Provide the (X, Y) coordinate of the cell's center where the given text is located.  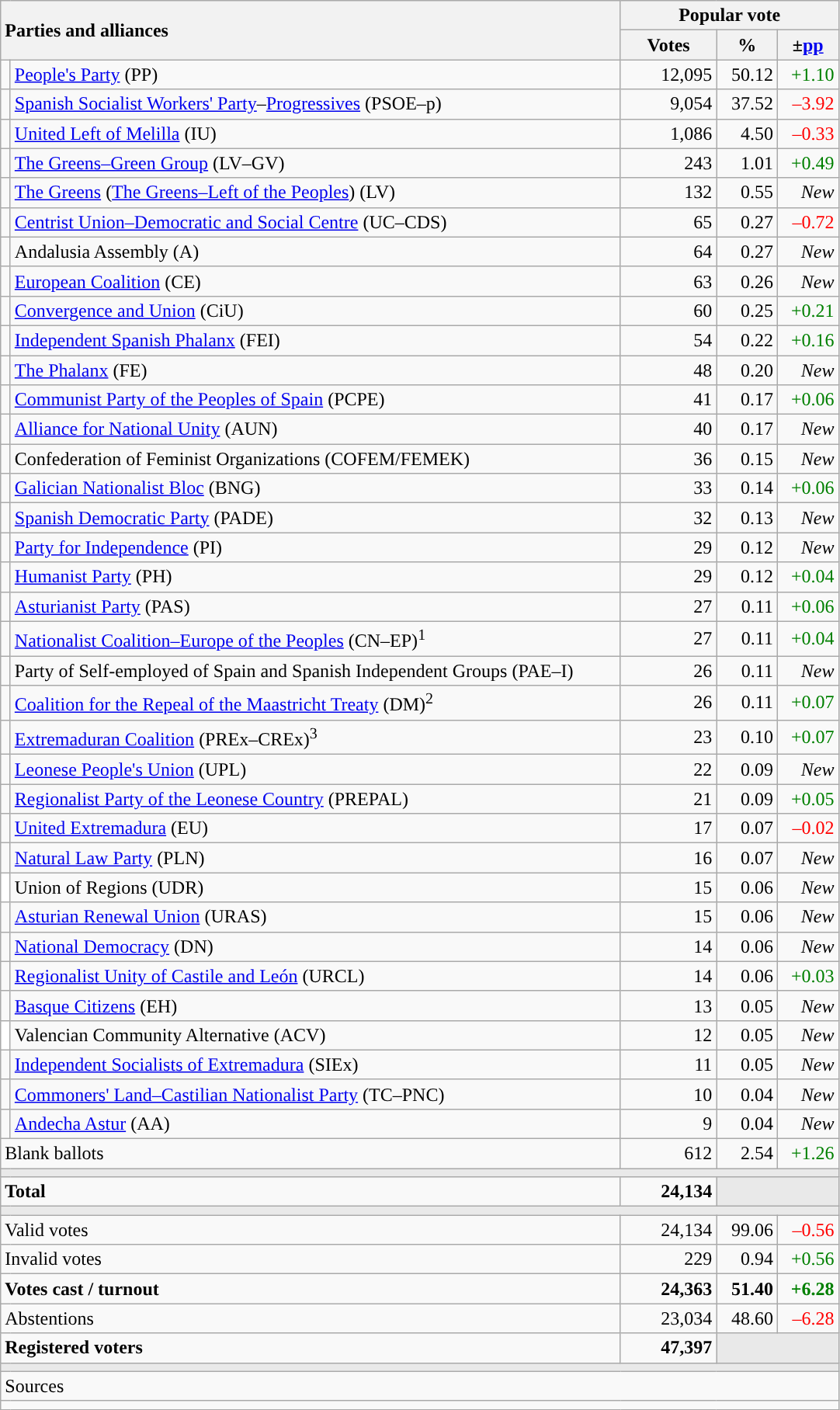
54 (668, 340)
The Phalanx (FE) (315, 370)
0.20 (747, 370)
United Left of Melilla (IU) (315, 134)
±pp (807, 45)
9 (668, 1124)
+0.21 (807, 311)
–0.02 (807, 828)
Andalusia Assembly (A) (315, 252)
24,363 (668, 1289)
People's Party (PP) (315, 75)
Coalition for the Repeal of the Maastricht Treaty (DM)2 (315, 703)
Popular vote (730, 16)
Regionalist Party of the Leonese Country (PREPAL) (315, 799)
Regionalist Unity of Castile and León (URCL) (315, 976)
612 (668, 1154)
11 (668, 1064)
–0.56 (807, 1230)
50.12 (747, 75)
48 (668, 370)
The Greens–Green Group (LV–GV) (315, 163)
0.22 (747, 340)
National Democracy (DN) (315, 946)
–0.72 (807, 222)
Basque Citizens (EH) (315, 1005)
+0.16 (807, 340)
Union of Regions (UDR) (315, 887)
48.60 (747, 1318)
The Greens (The Greens–Left of the Peoples) (LV) (315, 193)
99.06 (747, 1230)
10 (668, 1094)
+0.03 (807, 976)
1,086 (668, 134)
Extremaduran Coalition (PREx–CREx)3 (315, 738)
0.25 (747, 311)
23,034 (668, 1318)
% (747, 45)
Votes cast / turnout (311, 1289)
Natural Law Party (PLN) (315, 858)
+0.49 (807, 163)
Independent Socialists of Extremadura (SIEx) (315, 1064)
37.52 (747, 104)
23 (668, 738)
0.14 (747, 488)
Nationalist Coalition–Europe of the Peoples (CN–EP)1 (315, 638)
Registered voters (311, 1348)
2.54 (747, 1154)
Abstentions (311, 1318)
51.40 (747, 1289)
+0.05 (807, 799)
12 (668, 1035)
Independent Spanish Phalanx (FEI) (315, 340)
Parties and alliances (311, 30)
Party of Self-employed of Spain and Spanish Independent Groups (PAE–I) (315, 671)
Blank ballots (311, 1154)
+1.26 (807, 1154)
33 (668, 488)
Confederation of Feminist Organizations (COFEM/FEMEK) (315, 459)
–0.33 (807, 134)
Spanish Socialist Workers' Party–Progressives (PSOE–p) (315, 104)
Andecha Astur (AA) (315, 1124)
Party for Independence (PI) (315, 547)
–3.92 (807, 104)
–6.28 (807, 1318)
65 (668, 222)
132 (668, 193)
229 (668, 1259)
0.26 (747, 281)
22 (668, 769)
63 (668, 281)
Humanist Party (PH) (315, 577)
Alliance for National Unity (AUN) (315, 429)
0.55 (747, 193)
Asturian Renewal Union (URAS) (315, 917)
243 (668, 163)
40 (668, 429)
17 (668, 828)
21 (668, 799)
Leonese People's Union (UPL) (315, 769)
1.01 (747, 163)
47,397 (668, 1348)
12,095 (668, 75)
+6.28 (807, 1289)
9,054 (668, 104)
Votes (668, 45)
Asturianist Party (PAS) (315, 606)
41 (668, 400)
0.10 (747, 738)
16 (668, 858)
32 (668, 518)
Spanish Democratic Party (PADE) (315, 518)
64 (668, 252)
0.13 (747, 518)
European Coalition (CE) (315, 281)
36 (668, 459)
United Extremadura (EU) (315, 828)
Commoners' Land–Castilian Nationalist Party (TC–PNC) (315, 1094)
13 (668, 1005)
Convergence and Union (CiU) (315, 311)
Communist Party of the Peoples of Spain (PCPE) (315, 400)
Sources (419, 1386)
Valid votes (311, 1230)
+1.10 (807, 75)
0.94 (747, 1259)
Centrist Union–Democratic and Social Centre (UC–CDS) (315, 222)
Total (311, 1192)
60 (668, 311)
0.15 (747, 459)
4.50 (747, 134)
Valencian Community Alternative (ACV) (315, 1035)
Galician Nationalist Bloc (BNG) (315, 488)
Invalid votes (311, 1259)
+0.56 (807, 1259)
